Search for the cell housing the specified text and yield its [x, y] center coordinate. 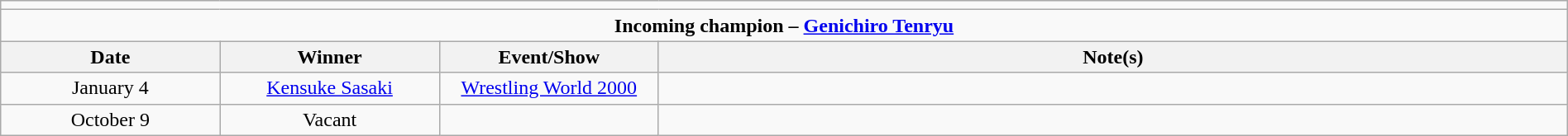
Incoming champion – Genichiro Tenryu [784, 26]
Date [111, 57]
Event/Show [549, 57]
October 9 [111, 120]
Vacant [329, 120]
Note(s) [1113, 57]
January 4 [111, 88]
Wrestling World 2000 [549, 88]
Winner [329, 57]
Kensuke Sasaki [329, 88]
